Pinpoint the cell where the given text exists, returning its (x, y) midpoint coordinate. 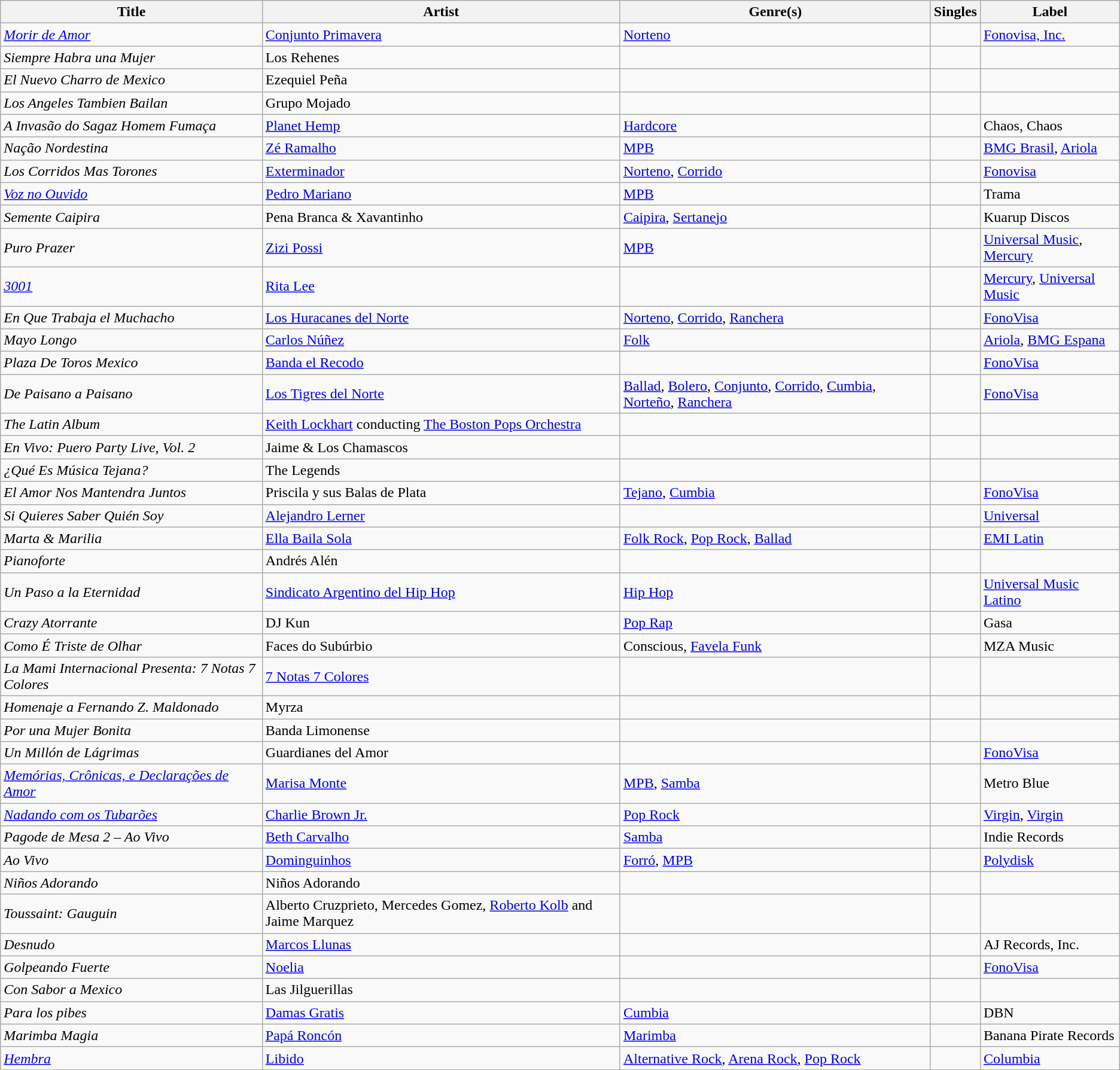
Zé Ramalho (441, 148)
Libido (441, 1058)
De Paisano a Paisano (132, 394)
Si Quieres Saber Quién Soy (132, 516)
MZA Music (1049, 645)
Pena Branca & Xavantinho (441, 217)
Pop Rap (775, 623)
DJ Kun (441, 623)
Indie Records (1049, 837)
Pianoforte (132, 561)
Tejano, Cumbia (775, 493)
Alberto Cruzprieto, Mercedes Gomez, Roberto Kolb and Jaime Marquez (441, 914)
Label (1049, 12)
Un Paso a la Eternidad (132, 592)
Grupo Mojado (441, 103)
Rita Lee (441, 286)
Banda el Recodo (441, 363)
Banda Limonense (441, 730)
Desnudo (132, 944)
Golpeando Fuerte (132, 967)
La Mami Internacional Presenta: 7 Notas 7 Colores (132, 676)
Universal (1049, 516)
Fonovisa (1049, 171)
Norteno, Corrido, Ranchera (775, 318)
Chaos, Chaos (1049, 126)
The Latin Album (132, 425)
Pedro Mariano (441, 194)
Columbia (1049, 1058)
Papá Roncón (441, 1035)
Las Jilguerillas (441, 990)
Sindicato Argentino del Hip Hop (441, 592)
The Legends (441, 470)
EMI Latin (1049, 538)
Plaza De Toros Mexico (132, 363)
Con Sabor a Mexico (132, 990)
Dominguinhos (441, 860)
Homenaje a Fernando Z. Maldonado (132, 707)
Beth Carvalho (441, 837)
Los Rehenes (441, 57)
Virgin, Virgin (1049, 815)
Marcos Llunas (441, 944)
Myrza (441, 707)
Universal Music, Mercury (1049, 248)
Caipira, Sertanejo (775, 217)
BMG Brasil, Ariola (1049, 148)
Ao Vivo (132, 860)
Polydisk (1049, 860)
Banana Pirate Records (1049, 1035)
Pagode de Mesa 2 – Ao Vivo (132, 837)
Gasa (1049, 623)
Un Millón de Lágrimas (132, 753)
3001 (132, 286)
Toussaint: Gauguin (132, 914)
Nação Nordestina (132, 148)
Planet Hemp (441, 126)
Kuarup Discos (1049, 217)
Morir de Amor (132, 35)
Como É Triste de Olhar (132, 645)
Charlie Brown Jr. (441, 815)
Siempre Habra una Mujer (132, 57)
Trama (1049, 194)
Marta & Marilia (132, 538)
Pop Rock (775, 815)
Noelia (441, 967)
Hembra (132, 1058)
Carlos Núñez (441, 340)
Los Corridos Mas Torones (132, 171)
Conjunto Primavera (441, 35)
Los Huracanes del Norte (441, 318)
Voz no Ouvido (132, 194)
Ella Baila Sola (441, 538)
Singles (955, 12)
Conscious, Favela Funk (775, 645)
Ariola, BMG Espana (1049, 340)
Semente Caipira (132, 217)
Zizi Possi (441, 248)
Los Tigres del Norte (441, 394)
Mayo Longo (132, 340)
Jaime & Los Chamascos (441, 447)
Marimba Magia (132, 1035)
¿Qué Es Música Tejana? (132, 470)
Mercury, Universal Music (1049, 286)
Ballad, Bolero, Conjunto, Corrido, Cumbia, Norteño, Ranchera (775, 394)
Metro Blue (1049, 784)
Alternative Rock, Arena Rock, Pop Rock (775, 1058)
Los Angeles Tambien Bailan (132, 103)
El Amor Nos Mantendra Juntos (132, 493)
Por una Mujer Bonita (132, 730)
Crazy Atorrante (132, 623)
Exterminador (441, 171)
Marimba (775, 1035)
Guardianes del Amor (441, 753)
A Invasão do Sagaz Homem Fumaça (132, 126)
Universal Music Latino (1049, 592)
Keith Lockhart conducting The Boston Pops Orchestra (441, 425)
Ezequiel Peña (441, 80)
Genre(s) (775, 12)
Title (132, 12)
DBN (1049, 1013)
Hardcore (775, 126)
Fonovisa, Inc. (1049, 35)
El Nuevo Charro de Mexico (132, 80)
Andrés Alén (441, 561)
Priscila y sus Balas de Plata (441, 493)
Norteno, Corrido (775, 171)
Hip Hop (775, 592)
Folk Rock, Pop Rock, Ballad (775, 538)
Puro Prazer (132, 248)
AJ Records, Inc. (1049, 944)
En Vivo: Puero Party Live, Vol. 2 (132, 447)
Damas Gratis (441, 1013)
Folk (775, 340)
Samba (775, 837)
Forró, MPB (775, 860)
Para los pibes (132, 1013)
Faces do Subúrbio (441, 645)
Artist (441, 12)
Alejandro Lerner (441, 516)
Marisa Monte (441, 784)
Memórias, Crônicas, e Declarações de Amor (132, 784)
MPB, Samba (775, 784)
Norteno (775, 35)
Nadando com os Tubarões (132, 815)
En Que Trabaja el Muchacho (132, 318)
Cumbia (775, 1013)
7 Notas 7 Colores (441, 676)
